Capture the cell that displays the provided text and extract its (X, Y) central coordinate. 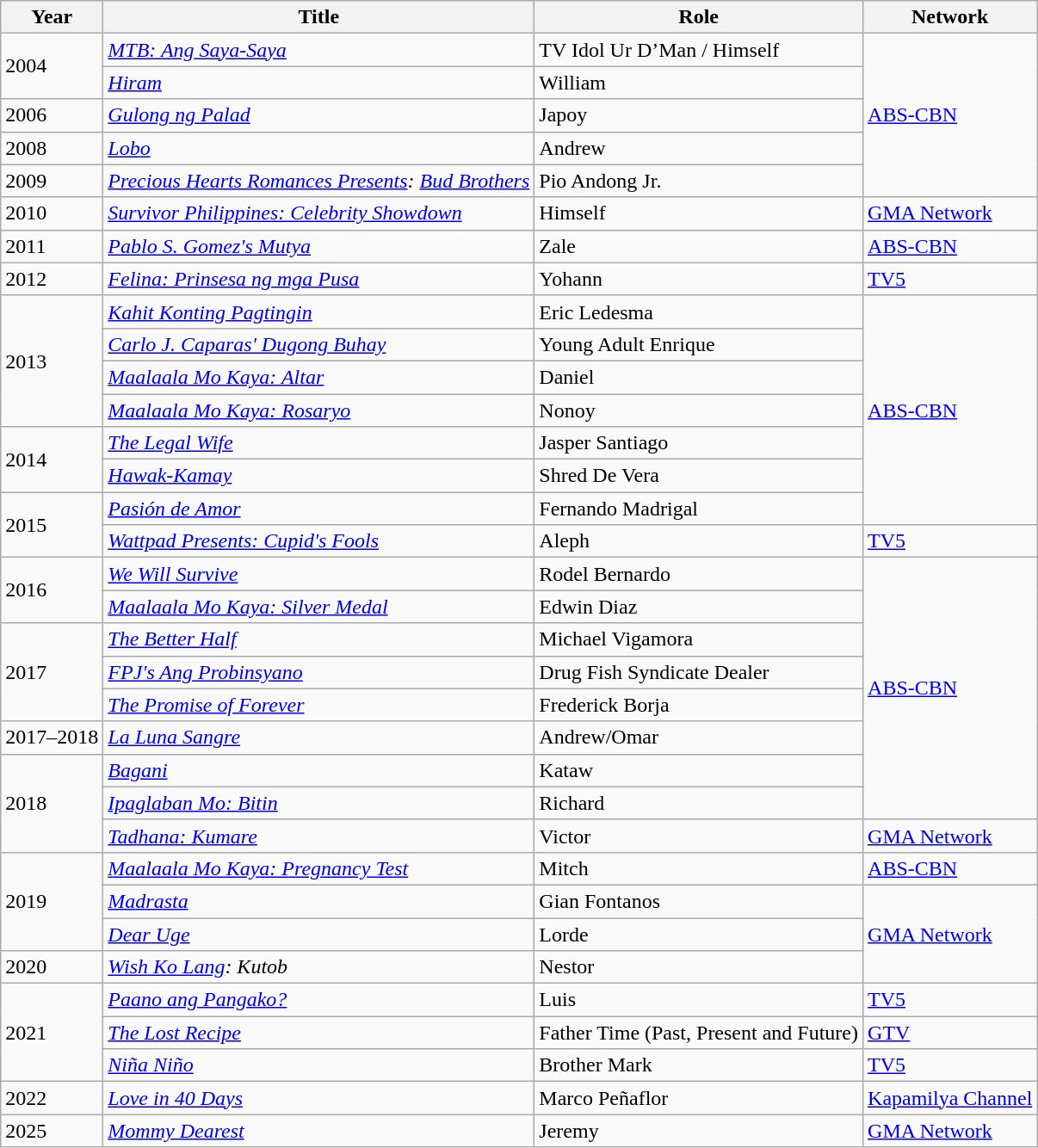
2013 (52, 361)
Andrew/Omar (699, 738)
2017–2018 (52, 738)
Felina: Prinsesa ng mga Pusa (318, 279)
Nonoy (699, 410)
Eric Ledesma (699, 312)
Carlo J. Caparas' Dugong Buhay (318, 344)
MTB: Ang Saya-Saya (318, 50)
Shred De Vera (699, 476)
2020 (52, 967)
Role (699, 17)
Jasper Santiago (699, 443)
Paano ang Pangako? (318, 1000)
Survivor Philippines: Celebrity Showdown (318, 213)
Young Adult Enrique (699, 344)
2018 (52, 803)
Luis (699, 1000)
2021 (52, 1033)
The Better Half (318, 639)
Hiram (318, 83)
Aleph (699, 541)
2014 (52, 460)
Tadhana: Kumare (318, 836)
Wish Ko Lang: Kutob (318, 967)
Hawak-Kamay (318, 476)
TV Idol Ur D’Man / Himself (699, 50)
Maalaala Mo Kaya: Rosaryo (318, 410)
Madrasta (318, 901)
William (699, 83)
2022 (52, 1098)
2016 (52, 590)
The Legal Wife (318, 443)
Ipaglaban Mo: Bitin (318, 803)
Father Time (Past, Present and Future) (699, 1033)
Pablo S. Gomez's Mutya (318, 246)
Kahit Konting Pagtingin (318, 312)
Gian Fontanos (699, 901)
We Will Survive (318, 574)
2006 (52, 115)
Pasión de Amor (318, 509)
Mommy Dearest (318, 1131)
La Luna Sangre (318, 738)
Daniel (699, 377)
Kapamilya Channel (950, 1098)
2017 (52, 672)
Lorde (699, 934)
Richard (699, 803)
Japoy (699, 115)
Gulong ng Palad (318, 115)
Himself (699, 213)
Edwin Diaz (699, 607)
2025 (52, 1131)
Wattpad Presents: Cupid's Fools (318, 541)
2010 (52, 213)
Fernando Madrigal (699, 509)
FPJ's Ang Probinsyano (318, 672)
Title (318, 17)
Kataw (699, 770)
2019 (52, 901)
Maalaala Mo Kaya: Altar (318, 377)
The Lost Recipe (318, 1033)
Precious Hearts Romances Presents: Bud Brothers (318, 181)
Zale (699, 246)
Bagani (318, 770)
Pio Andong Jr. (699, 181)
Mitch (699, 868)
2004 (52, 66)
Network (950, 17)
Marco Peñaflor (699, 1098)
Lobo (318, 148)
Brother Mark (699, 1065)
Maalaala Mo Kaya: Silver Medal (318, 607)
The Promise of Forever (318, 705)
2008 (52, 148)
Yohann (699, 279)
2015 (52, 525)
Andrew (699, 148)
Dear Uge (318, 934)
Victor (699, 836)
Rodel Bernardo (699, 574)
2012 (52, 279)
Year (52, 17)
Maalaala Mo Kaya: Pregnancy Test (318, 868)
2009 (52, 181)
Jeremy (699, 1131)
2011 (52, 246)
Love in 40 Days (318, 1098)
Drug Fish Syndicate Dealer (699, 672)
Niña Niño (318, 1065)
Nestor (699, 967)
Frederick Borja (699, 705)
GTV (950, 1033)
Michael Vigamora (699, 639)
